Provide the [x, y] coordinate of the cell's center where the given text is located.  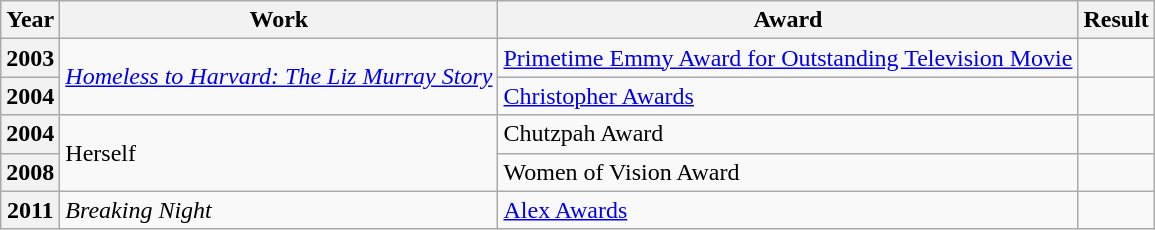
Result [1116, 20]
2008 [30, 172]
Alex Awards [788, 210]
2011 [30, 210]
2003 [30, 58]
Women of Vision Award [788, 172]
Herself [279, 153]
Homeless to Harvard: The Liz Murray Story [279, 77]
Breaking Night [279, 210]
Primetime Emmy Award for Outstanding Television Movie [788, 58]
Award [788, 20]
Chutzpah Award [788, 134]
Year [30, 20]
Work [279, 20]
Christopher Awards [788, 96]
